Locate the cell with the specified text and output its (X, Y) center coordinate. 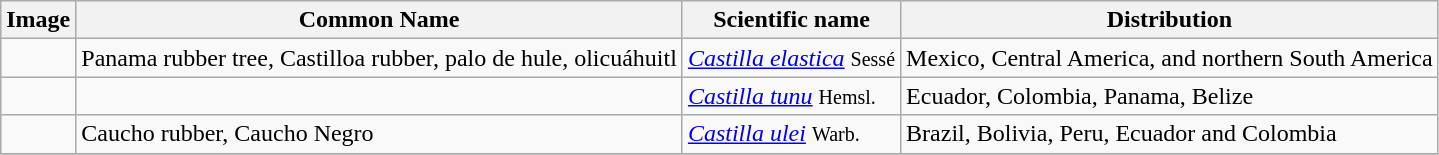
Scientific name (791, 20)
Distribution (1170, 20)
Mexico, Central America, and northern South America (1170, 58)
Caucho rubber, Caucho Negro (380, 134)
Castilla tunu Hemsl. (791, 96)
Castilla ulei Warb. (791, 134)
Ecuador, Colombia, Panama, Belize (1170, 96)
Castilla elastica Sessé (791, 58)
Common Name (380, 20)
Image (38, 20)
Panama rubber tree, Castilloa rubber, palo de hule, olicuáhuitl (380, 58)
Brazil, Bolivia, Peru, Ecuador and Colombia (1170, 134)
